From the cell containing the given text, extract its center point as (x, y) coordinate. 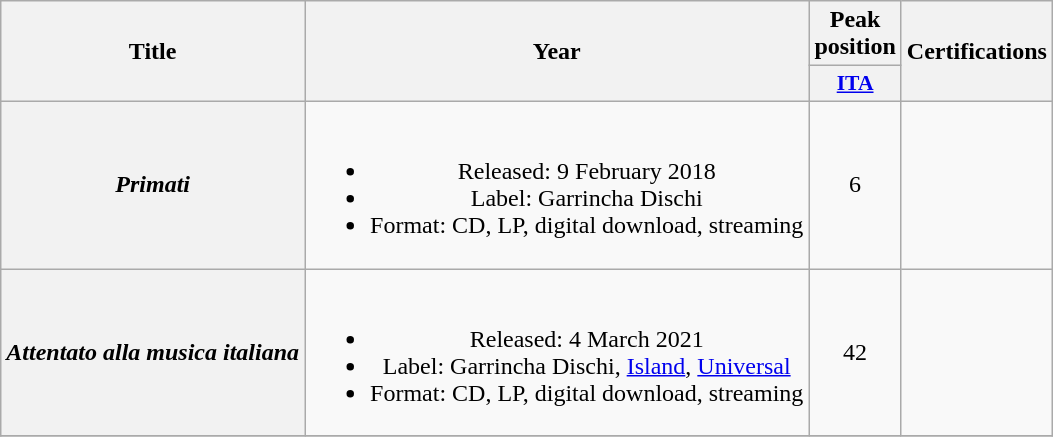
Peakposition (855, 34)
Certifications (976, 52)
Title (153, 52)
Attentato alla musica italiana (153, 352)
Released: 4 March 2021Label: Garrincha Dischi, Island, UniversalFormat: CD, LP, digital download, streaming (557, 352)
Primati (153, 184)
42 (855, 352)
Year (557, 52)
6 (855, 184)
ITA (855, 84)
Released: 9 February 2018Label: Garrincha DischiFormat: CD, LP, digital download, streaming (557, 184)
